Output the [X, Y] coordinate of the center of the cell containing the given text.  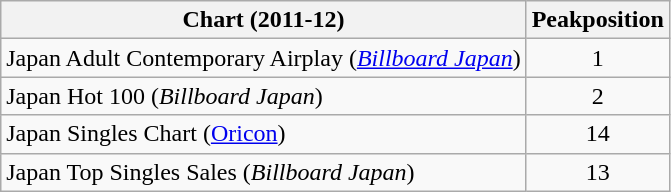
13 [598, 172]
1 [598, 58]
Japan Hot 100 (Billboard Japan) [264, 96]
Japan Singles Chart (Oricon) [264, 134]
Japan Adult Contemporary Airplay (Billboard Japan) [264, 58]
Japan Top Singles Sales (Billboard Japan) [264, 172]
2 [598, 96]
Chart (2011-12) [264, 20]
Peakposition [598, 20]
14 [598, 134]
